Capture the cell that displays the provided text and extract its (X, Y) central coordinate. 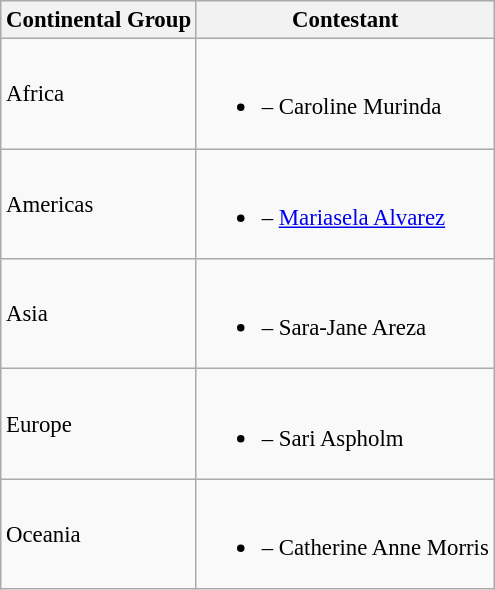
Asia (99, 314)
Africa (99, 94)
– Catherine Anne Morris (345, 534)
Americas (99, 204)
Contestant (345, 20)
– Mariasela Alvarez (345, 204)
Oceania (99, 534)
– Caroline Murinda (345, 94)
– Sara-Jane Areza (345, 314)
Continental Group (99, 20)
– Sari Aspholm (345, 424)
Europe (99, 424)
